From the cell containing the given text, extract its center point as [X, Y] coordinate. 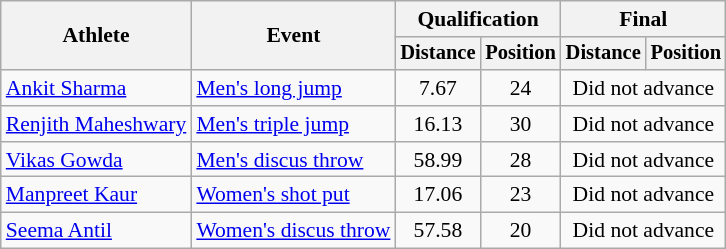
16.13 [438, 124]
Men's discus throw [293, 160]
Women's shot put [293, 195]
7.67 [438, 88]
58.99 [438, 160]
20 [520, 231]
28 [520, 160]
Men's triple jump [293, 124]
57.58 [438, 231]
30 [520, 124]
Manpreet Kaur [96, 195]
Athlete [96, 36]
Vikas Gowda [96, 160]
Renjith Maheshwary [96, 124]
Event [293, 36]
Qualification [478, 19]
Final [644, 19]
Ankit Sharma [96, 88]
24 [520, 88]
Women's discus throw [293, 231]
23 [520, 195]
Seema Antil [96, 231]
17.06 [438, 195]
Men's long jump [293, 88]
